Locate the cell with the specified text and output its [x, y] center coordinate. 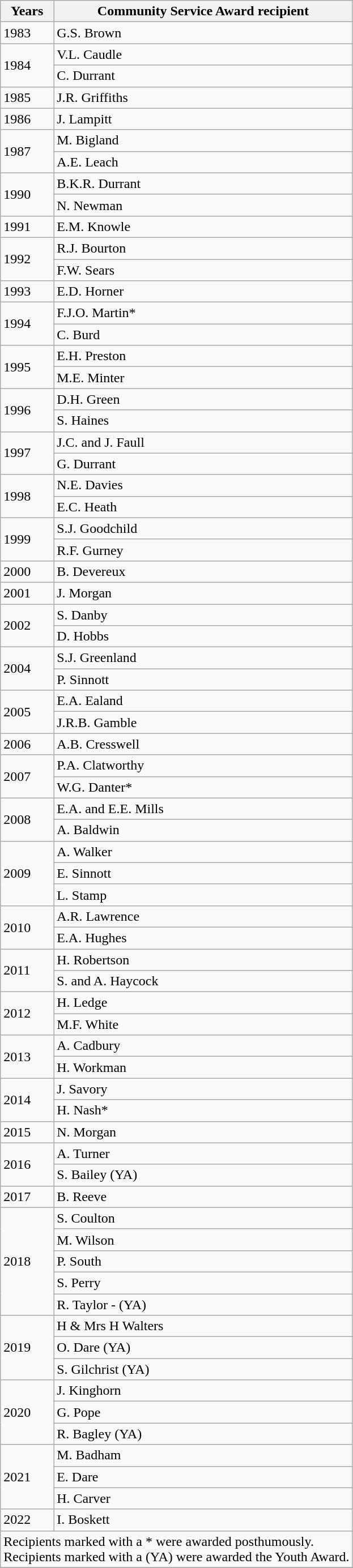
2018 [27, 1261]
1985 [27, 97]
A. Cadbury [203, 1046]
B. Reeve [203, 1197]
P. South [203, 1261]
1995 [27, 367]
1990 [27, 194]
S.J. Greenland [203, 658]
2009 [27, 873]
A. Baldwin [203, 830]
P.A. Clatworthy [203, 766]
S. and A. Haycock [203, 981]
1986 [27, 119]
J.R.B. Gamble [203, 723]
1996 [27, 410]
D. Hobbs [203, 636]
W.G. Danter* [203, 787]
S. Coulton [203, 1218]
1984 [27, 65]
2007 [27, 776]
2010 [27, 927]
S. Gilchrist (YA) [203, 1369]
1983 [27, 33]
M. Wilson [203, 1240]
M.E. Minter [203, 378]
S. Haines [203, 421]
2022 [27, 1520]
2002 [27, 625]
H. Nash* [203, 1110]
G. Pope [203, 1412]
M.F. White [203, 1024]
A. Walker [203, 852]
2006 [27, 744]
P. Sinnott [203, 680]
J. Morgan [203, 593]
2012 [27, 1014]
N.E. Davies [203, 485]
F.J.O. Martin* [203, 313]
2014 [27, 1100]
R.F. Gurney [203, 550]
H. Carver [203, 1498]
N. Newman [203, 205]
E. Dare [203, 1477]
M. Badham [203, 1455]
2019 [27, 1348]
E.H. Preston [203, 356]
G. Durrant [203, 464]
J.R. Griffiths [203, 97]
1993 [27, 292]
2004 [27, 669]
H. Robertson [203, 960]
S. Danby [203, 614]
Years [27, 11]
R. Bagley (YA) [203, 1434]
E.A. Hughes [203, 938]
H. Workman [203, 1067]
A. Turner [203, 1153]
2020 [27, 1412]
J. Savory [203, 1089]
F.W. Sears [203, 270]
N. Morgan [203, 1132]
2013 [27, 1057]
E. Sinnott [203, 873]
Recipients marked with a * were awarded posthumously.Recipients marked with a (YA) were awarded the Youth Award. [177, 1549]
E.D. Horner [203, 292]
1992 [27, 259]
E.A. and E.E. Mills [203, 809]
V.L. Caudle [203, 54]
J.C. and J. Faull [203, 442]
1991 [27, 227]
A.R. Lawrence [203, 916]
1994 [27, 324]
1997 [27, 453]
2011 [27, 971]
L. Stamp [203, 895]
E.A. Ealand [203, 701]
J. Kinghorn [203, 1391]
D.H. Green [203, 399]
G.S. Brown [203, 33]
C. Burd [203, 335]
2017 [27, 1197]
R. Taylor - (YA) [203, 1304]
H. Ledge [203, 1003]
E.M. Knowle [203, 227]
2008 [27, 819]
B. Devereux [203, 571]
H & Mrs H Walters [203, 1326]
2005 [27, 712]
E.C. Heath [203, 507]
A.E. Leach [203, 162]
S.J. Goodchild [203, 528]
1998 [27, 496]
1999 [27, 539]
2016 [27, 1164]
A.B. Cresswell [203, 744]
2001 [27, 593]
R.J. Bourton [203, 248]
2015 [27, 1132]
M. Bigland [203, 140]
B.K.R. Durrant [203, 183]
2021 [27, 1477]
S. Perry [203, 1283]
2000 [27, 571]
J. Lampitt [203, 119]
Community Service Award recipient [203, 11]
I. Boskett [203, 1520]
S. Bailey (YA) [203, 1175]
C. Durrant [203, 76]
O. Dare (YA) [203, 1348]
1987 [27, 151]
